Return the [X, Y] coordinate for the center point of the cell that contains the specified text.  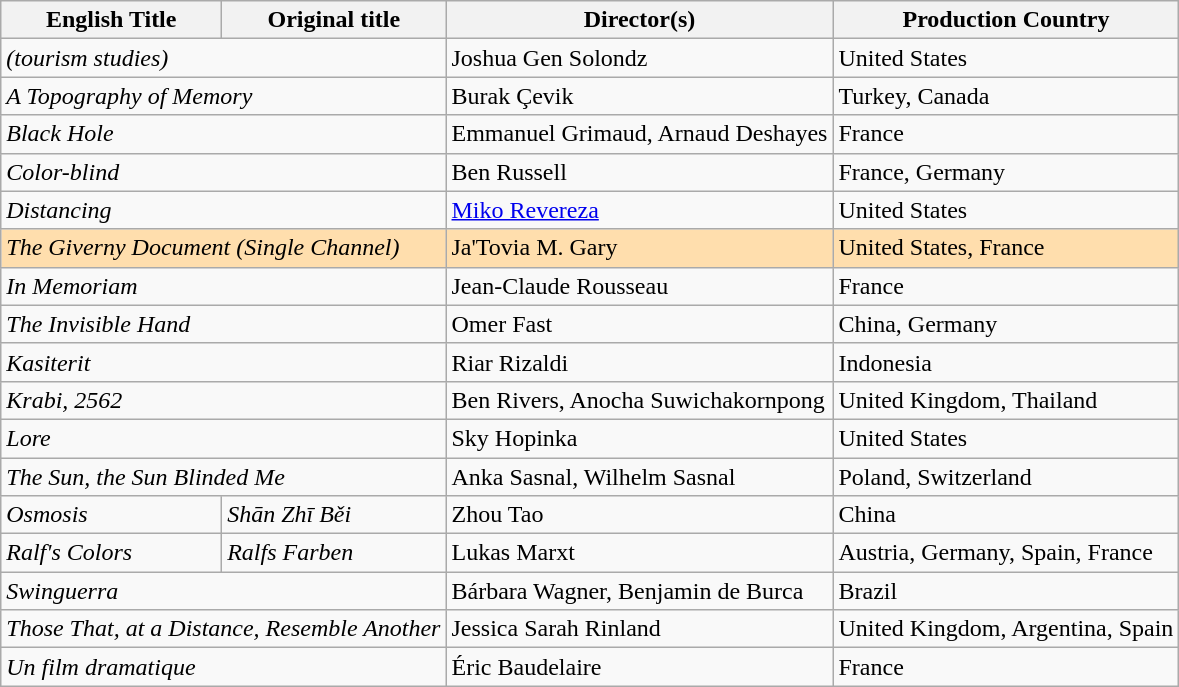
China, Germany [1006, 324]
The Invisible Hand [224, 324]
Lore [224, 438]
Ben Russell [640, 172]
China [1006, 515]
Burak Çevik [640, 96]
Those That, at a Distance, Resemble Another [224, 629]
France, Germany [1006, 172]
Distancing [224, 210]
Jean-Claude Rousseau [640, 286]
United States, France [1006, 248]
Color-blind [224, 172]
The Giverny Document (Single Channel) [224, 248]
English Title [112, 20]
Ralfs Farben [334, 553]
Un film dramatique [224, 667]
Poland, Switzerland [1006, 477]
Kasiterit [224, 362]
Indonesia [1006, 362]
Anka Sasnal, Wilhelm Sasnal [640, 477]
Krabi, 2562 [224, 400]
Brazil [1006, 591]
Lukas Marxt [640, 553]
Omer Fast [640, 324]
Original title [334, 20]
Miko Revereza [640, 210]
Riar Rizaldi [640, 362]
Emmanuel Grimaud, Arnaud Deshayes [640, 134]
Director(s) [640, 20]
(tourism studies) [224, 58]
Joshua Gen Solondz [640, 58]
Shān Zhī Běi [334, 515]
Jessica Sarah Rinland [640, 629]
Austria, Germany, Spain, France [1006, 553]
Sky Hopinka [640, 438]
A Topography of Memory [224, 96]
Bárbara Wagner, Benjamin de Burca [640, 591]
Osmosis [112, 515]
In Memoriam [224, 286]
Zhou Tao [640, 515]
United Kingdom, Thailand [1006, 400]
The Sun, the Sun Blinded Me [224, 477]
United Kingdom, Argentina, Spain [1006, 629]
Swinguerra [224, 591]
Éric Baudelaire [640, 667]
Ralf's Colors [112, 553]
Ben Rivers, Anocha Suwichakornpong [640, 400]
Ja'Tovia M. Gary [640, 248]
Turkey, Canada [1006, 96]
Black Hole [224, 134]
Production Country [1006, 20]
